For the text-containing cell, return its midpoint in [X, Y] coordinate format. 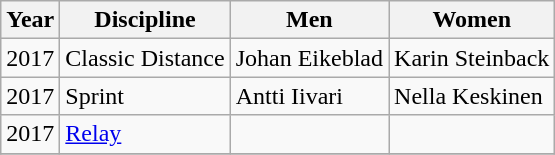
Women [472, 20]
Classic Distance [145, 58]
Relay [145, 134]
Sprint [145, 96]
Men [309, 20]
Karin Steinback [472, 58]
Year [30, 20]
Nella Keskinen [472, 96]
Johan Eikeblad [309, 58]
Antti Iivari [309, 96]
Discipline [145, 20]
